Pinpoint the cell where the given text exists, returning its (x, y) midpoint coordinate. 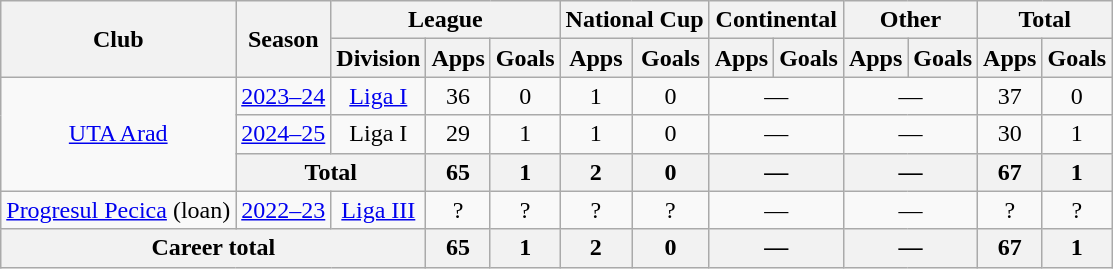
UTA Arad (118, 134)
Liga III (378, 210)
Other (910, 20)
2024–25 (284, 134)
Club (118, 39)
National Cup (634, 20)
2022–23 (284, 210)
2023–24 (284, 96)
League (446, 20)
29 (458, 134)
30 (1010, 134)
Division (378, 58)
Career total (214, 248)
Continental (776, 20)
37 (1010, 96)
36 (458, 96)
Season (284, 39)
Progresul Pecica (loan) (118, 210)
